Output the (X, Y) coordinate of the center of the cell containing the given text.  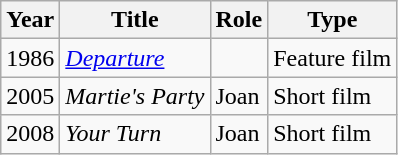
1986 (30, 58)
Feature film (332, 58)
Martie's Party (135, 96)
2008 (30, 134)
Role (239, 20)
Your Turn (135, 134)
Type (332, 20)
Title (135, 20)
2005 (30, 96)
Departure (135, 58)
Year (30, 20)
